Return the [X, Y] coordinate for the center point of the cell that contains the specified text.  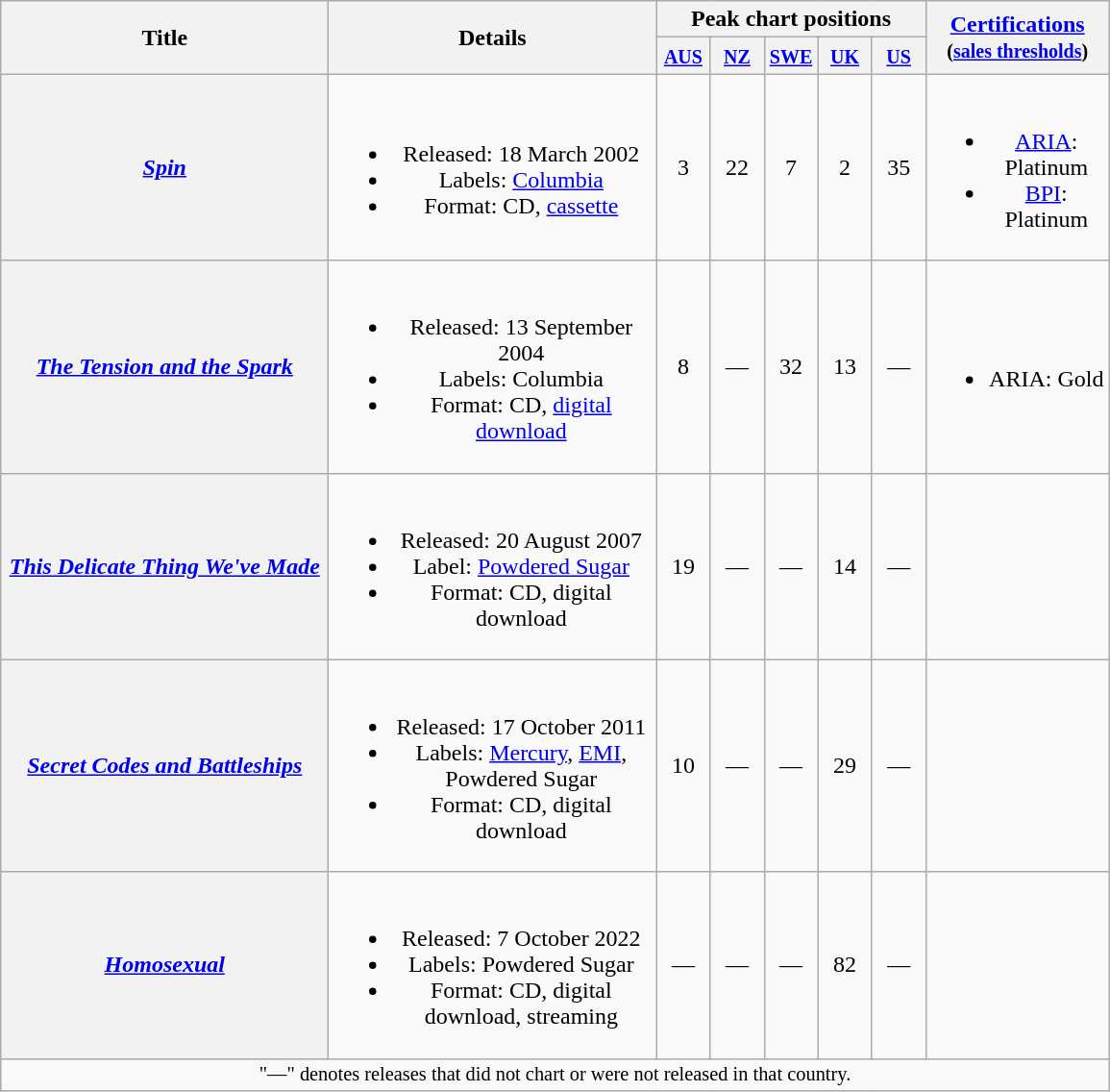
82 [845, 965]
This Delicate Thing We've Made [165, 566]
Released: 18 March 2002Labels: ColumbiaFormat: CD, cassette [492, 167]
Spin [165, 167]
Released: 13 September 2004Labels: ColumbiaFormat: CD, digital download [492, 367]
22 [737, 167]
SWE [791, 56]
Homosexual [165, 965]
7 [791, 167]
Certifications(sales thresholds) [1017, 37]
35 [899, 167]
32 [791, 367]
The Tension and the Spark [165, 367]
ARIA: PlatinumBPI: Platinum [1017, 167]
3 [683, 167]
Released: 7 October 2022Labels: Powdered SugarFormat: CD, digital download, streaming [492, 965]
NZ [737, 56]
AUS [683, 56]
29 [845, 765]
Released: 17 October 2011Labels: Mercury, EMI, Powdered SugarFormat: CD, digital download [492, 765]
10 [683, 765]
Released: 20 August 2007Label: Powdered SugarFormat: CD, digital download [492, 566]
Peak chart positions [791, 19]
US [899, 56]
8 [683, 367]
13 [845, 367]
Secret Codes and Battleships [165, 765]
ARIA: Gold [1017, 367]
2 [845, 167]
14 [845, 566]
"—" denotes releases that did not chart or were not released in that country. [555, 1075]
Title [165, 37]
19 [683, 566]
Details [492, 37]
UK [845, 56]
